Find where the given text appears and provide that cell's center as [X, Y] coordinate. 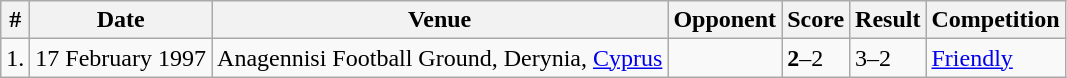
Anagennisi Football Ground, Derynia, Cyprus [440, 58]
Friendly [996, 58]
Score [816, 20]
1. [16, 58]
17 February 1997 [121, 58]
Date [121, 20]
Venue [440, 20]
Result [888, 20]
# [16, 20]
Competition [996, 20]
2–2 [816, 58]
Opponent [725, 20]
3–2 [888, 58]
